Extract the (X, Y) coordinate from the center of the cell holding the provided text.  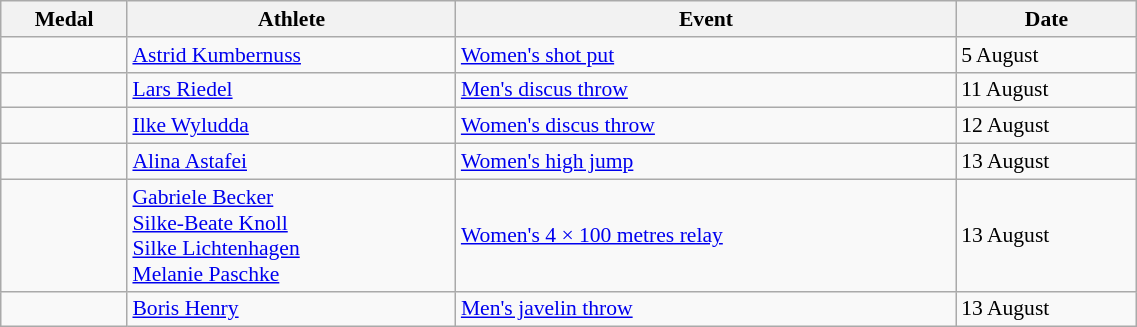
Women's high jump (706, 162)
Date (1046, 19)
11 August (1046, 90)
Medal (64, 19)
Women's discus throw (706, 126)
Boris Henry (291, 309)
Ilke Wyludda (291, 126)
Women's 4 × 100 metres relay (706, 235)
Men's javelin throw (706, 309)
Lars Riedel (291, 90)
12 August (1046, 126)
Women's shot put (706, 55)
Men's discus throw (706, 90)
Astrid Kumbernuss (291, 55)
Event (706, 19)
Gabriele BeckerSilke-Beate KnollSilke LichtenhagenMelanie Paschke (291, 235)
5 August (1046, 55)
Alina Astafei (291, 162)
Athlete (291, 19)
